Find where the given text appears and provide that cell's center as [x, y] coordinate. 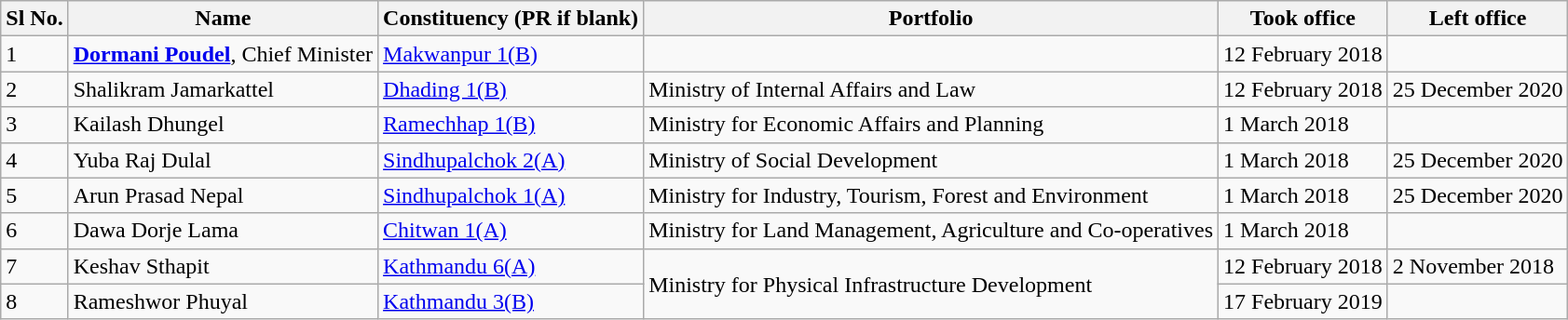
Took office [1303, 19]
Ministry for Economic Affairs and Planning [932, 125]
Sindhupalchok 2(A) [511, 160]
Dawa Dorje Lama [223, 231]
3 [34, 125]
Ministry for Industry, Tourism, Forest and Environment [932, 195]
7 [34, 266]
1 [34, 54]
2 November 2018 [1478, 266]
Arun Prasad Nepal [223, 195]
Left office [1478, 19]
Constituency (PR if blank) [511, 19]
6 [34, 231]
Yuba Raj Dulal [223, 160]
Kathmandu 3(B) [511, 301]
Kathmandu 6(A) [511, 266]
Ministry for Land Management, Agriculture and Co-operatives [932, 231]
5 [34, 195]
8 [34, 301]
Name [223, 19]
Ministry for Physical Infrastructure Development [932, 284]
2 [34, 89]
Chitwan 1(A) [511, 231]
Ramechhap 1(B) [511, 125]
4 [34, 160]
Dormani Poudel, Chief Minister [223, 54]
Kailash Dhungel [223, 125]
Keshav Sthapit [223, 266]
Sl No. [34, 19]
Shalikram Jamarkattel [223, 89]
Rameshwor Phuyal [223, 301]
Makwanpur 1(B) [511, 54]
Dhading 1(B) [511, 89]
Ministry of Internal Affairs and Law [932, 89]
Portfolio [932, 19]
Ministry of Social Development [932, 160]
Sindhupalchok 1(A) [511, 195]
17 February 2019 [1303, 301]
